Locate the cell with the specified text and output its (x, y) center coordinate. 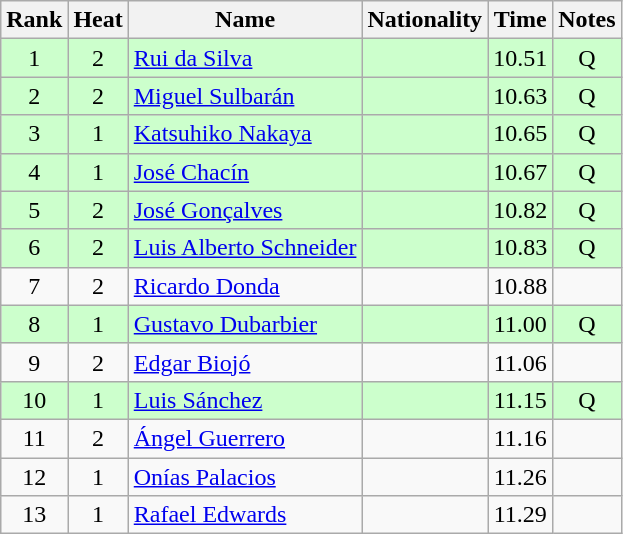
Miguel Sulbarán (245, 96)
10.83 (520, 248)
Rafael Edwards (245, 515)
10.88 (520, 286)
Onías Palacios (245, 477)
10.65 (520, 134)
3 (34, 134)
Name (245, 20)
Luis Sánchez (245, 400)
5 (34, 210)
Heat (98, 20)
10 (34, 400)
Time (520, 20)
13 (34, 515)
Luis Alberto Schneider (245, 248)
Edgar Biojó (245, 362)
12 (34, 477)
José Chacín (245, 172)
7 (34, 286)
11 (34, 438)
Rank (34, 20)
11.16 (520, 438)
11.26 (520, 477)
10.63 (520, 96)
9 (34, 362)
8 (34, 324)
11.06 (520, 362)
11.00 (520, 324)
10.82 (520, 210)
Rui da Silva (245, 58)
Notes (587, 20)
Gustavo Dubarbier (245, 324)
11.15 (520, 400)
10.51 (520, 58)
Nationality (425, 20)
6 (34, 248)
Ricardo Donda (245, 286)
4 (34, 172)
Ángel Guerrero (245, 438)
José Gonçalves (245, 210)
Katsuhiko Nakaya (245, 134)
11.29 (520, 515)
10.67 (520, 172)
